Pinpoint the cell where the given text exists, returning its [x, y] midpoint coordinate. 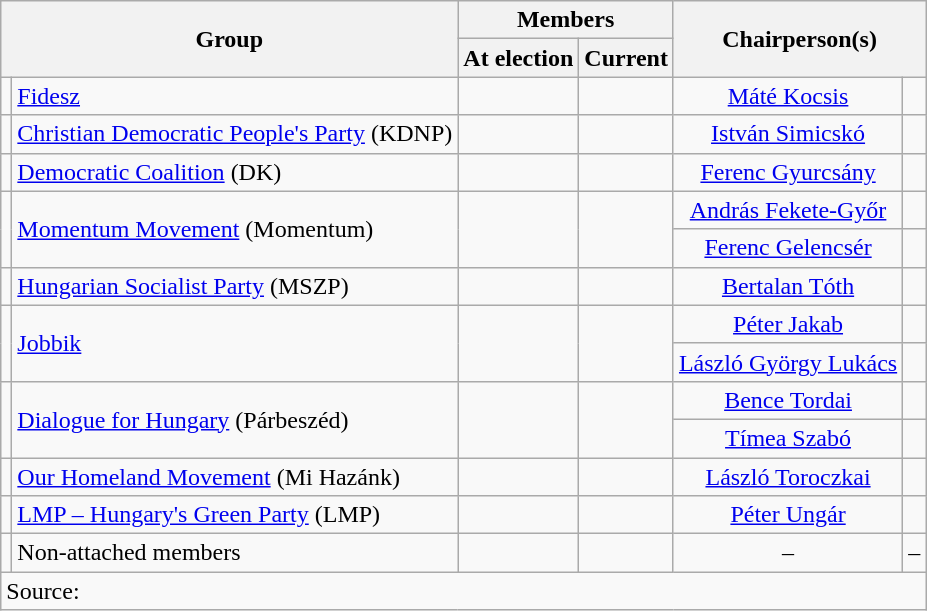
Our Homeland Movement (Mi Hazánk) [235, 477]
Chairperson(s) [799, 39]
Democratic Coalition (DK) [235, 172]
LMP – Hungary's Green Party (LMP) [235, 515]
Current [626, 58]
Momentum Movement (Momentum) [235, 229]
Dialogue for Hungary (Párbeszéd) [235, 419]
Ferenc Gelencsér [788, 248]
Jobbik [235, 343]
Péter Ungár [788, 515]
László Toroczkai [788, 477]
Máté Kocsis [788, 96]
At election [518, 58]
Christian Democratic People's Party (KDNP) [235, 134]
Fidesz [235, 96]
Péter Jakab [788, 324]
István Simicskó [788, 134]
Hungarian Socialist Party (MSZP) [235, 286]
Source: [464, 591]
László György Lukács [788, 362]
Bence Tordai [788, 400]
Non-attached members [235, 553]
Bertalan Tóth [788, 286]
Members [566, 20]
Group [230, 39]
Ferenc Gyurcsány [788, 172]
Tímea Szabó [788, 438]
András Fekete-Győr [788, 210]
